Capture the cell that displays the provided text and extract its [X, Y] central coordinate. 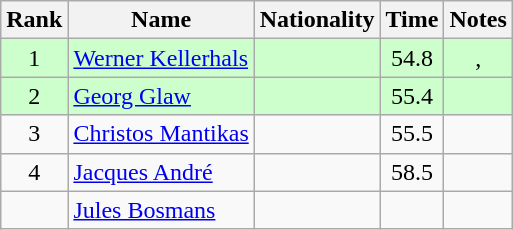
55.4 [412, 96]
Name [161, 20]
Time [412, 20]
Rank [34, 20]
Jules Bosmans [161, 210]
58.5 [412, 172]
3 [34, 134]
1 [34, 58]
55.5 [412, 134]
Georg Glaw [161, 96]
Werner Kellerhals [161, 58]
4 [34, 172]
Notes [478, 20]
Christos Mantikas [161, 134]
2 [34, 96]
Nationality [317, 20]
, [478, 58]
54.8 [412, 58]
Jacques André [161, 172]
